Provide the (x, y) coordinate of the cell's center where the given text is located.  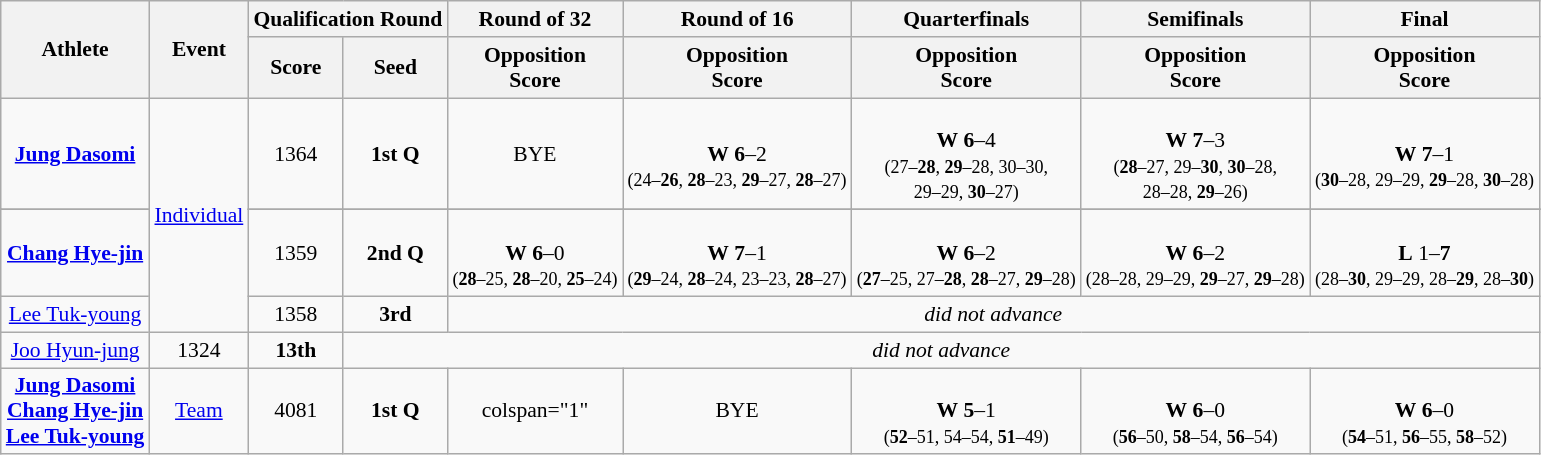
L 1–7(28–30, 29–29, 28–29, 28–30) (1424, 254)
Athlete (76, 50)
Event (198, 50)
Semifinals (1196, 19)
Score (296, 68)
W 7–3(28–27, 29–30, 30–28,28–28, 29–26) (1196, 154)
Round of 16 (736, 19)
W 7–1(29–24, 28–24, 23–23, 28–27) (736, 254)
Seed (395, 68)
Round of 32 (534, 19)
Jung Dasomi (76, 154)
1324 (198, 350)
2nd Q (395, 254)
13th (296, 350)
W 6–0(54–51, 56–55, 58–52) (1424, 412)
W 5–1(52–51, 54–54, 51–49) (966, 412)
W 6–2(28–28, 29–29, 29–27, 29–28) (1196, 254)
W 6–2(24–26, 28–23, 29–27, 28–27) (736, 154)
Joo Hyun-jung (76, 350)
W 7–1(30–28, 29–29, 29–28, 30–28) (1424, 154)
W 6–4(27–28, 29–28, 30–30,29–29, 30–27) (966, 154)
Quarterfinals (966, 19)
Individual (198, 215)
4081 (296, 412)
W 6–2(27–25, 27–28, 28–27, 29–28) (966, 254)
1358 (296, 315)
3rd (395, 315)
Lee Tuk-young (76, 315)
Jung DasomiChang Hye-jinLee Tuk-young (76, 412)
Chang Hye-jin (76, 254)
Team (198, 412)
1364 (296, 154)
W 6–0(28–25, 28–20, 25–24) (534, 254)
W 6–0(56–50, 58–54, 56–54) (1196, 412)
colspan="1" (534, 412)
Qualification Round (348, 19)
1359 (296, 254)
Final (1424, 19)
